Provide the (x, y) coordinate of the cell's center where the given text is located.  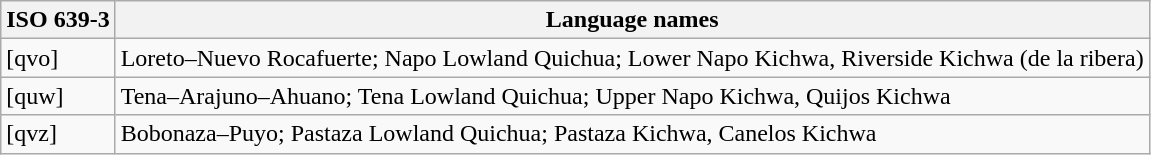
[qvo] (58, 58)
Bobonaza–Puyo; Pastaza Lowland Quichua; Pastaza Kichwa, Canelos Kichwa (632, 134)
Loreto–Nuevo Rocafuerte; Napo Lowland Quichua; Lower Napo Kichwa, Riverside Kichwa (de la ribera) (632, 58)
[qvz] (58, 134)
[quw] (58, 96)
Tena–Arajuno–Ahuano; Tena Lowland Quichua; Upper Napo Kichwa, Quijos Kichwa (632, 96)
Language names (632, 20)
ISO 639-3 (58, 20)
